Identify which cell holds the provided text, then report its [X, Y] central coordinate. 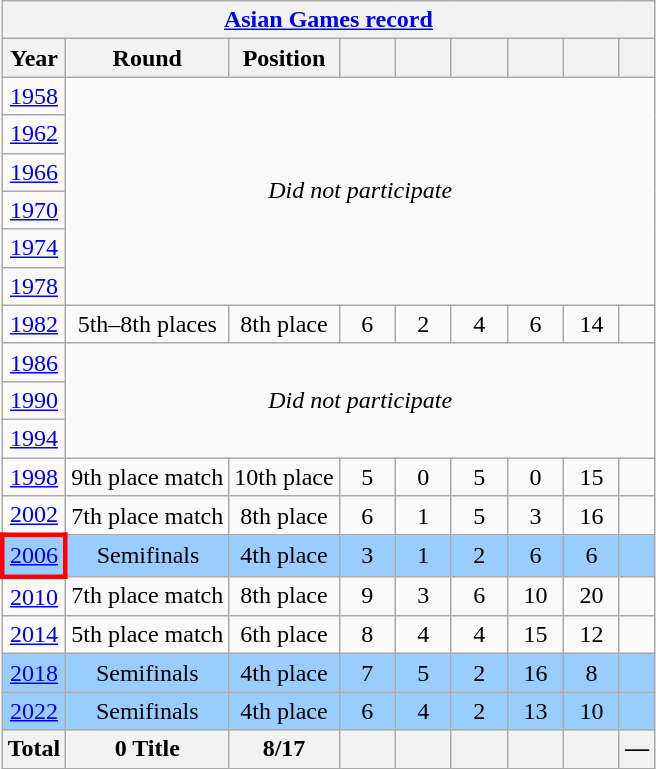
1970 [34, 210]
2014 [34, 635]
1982 [34, 324]
5th–8th places [148, 324]
2010 [34, 596]
12 [591, 635]
13 [535, 711]
1994 [34, 438]
20 [591, 596]
2018 [34, 673]
1962 [34, 134]
— [636, 749]
1990 [34, 400]
1998 [34, 477]
6th place [284, 635]
Asian Games record [328, 20]
10th place [284, 477]
1974 [34, 248]
Year [34, 58]
9th place match [148, 477]
1966 [34, 172]
1978 [34, 286]
Total [34, 749]
Round [148, 58]
1986 [34, 362]
14 [591, 324]
2006 [34, 556]
9 [367, 596]
0 Title [148, 749]
8/17 [284, 749]
Position [284, 58]
2002 [34, 516]
7 [367, 673]
1958 [34, 96]
5th place match [148, 635]
2022 [34, 711]
